Detect which cell encompasses the target text, then output its [X, Y] center coordinate. 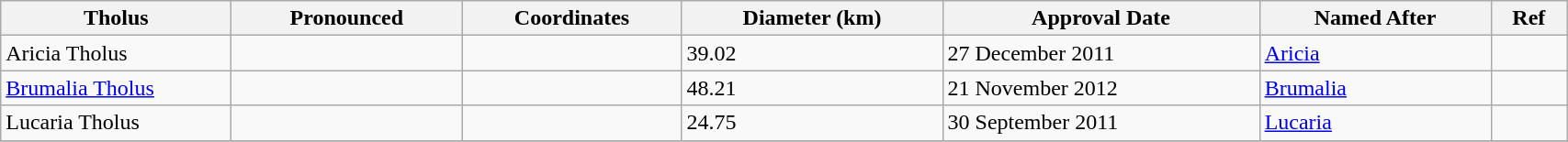
Lucaria Tholus [116, 123]
Pronounced [347, 18]
39.02 [812, 53]
24.75 [812, 123]
30 September 2011 [1100, 123]
Brumalia Tholus [116, 88]
Aricia [1375, 53]
Brumalia [1375, 88]
27 December 2011 [1100, 53]
21 November 2012 [1100, 88]
Aricia Tholus [116, 53]
Approval Date [1100, 18]
Coordinates [571, 18]
Diameter (km) [812, 18]
Lucaria [1375, 123]
Named After [1375, 18]
Tholus [116, 18]
48.21 [812, 88]
Ref [1529, 18]
